Scan for the cell matching the given text and deliver its (x, y) coordinate at center. 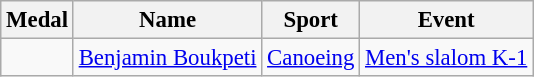
Name (167, 20)
Men's slalom K-1 (446, 58)
Medal (38, 20)
Benjamin Boukpeti (167, 58)
Sport (311, 20)
Canoeing (311, 58)
Event (446, 20)
